Output the [x, y] coordinate of the center of the cell containing the given text.  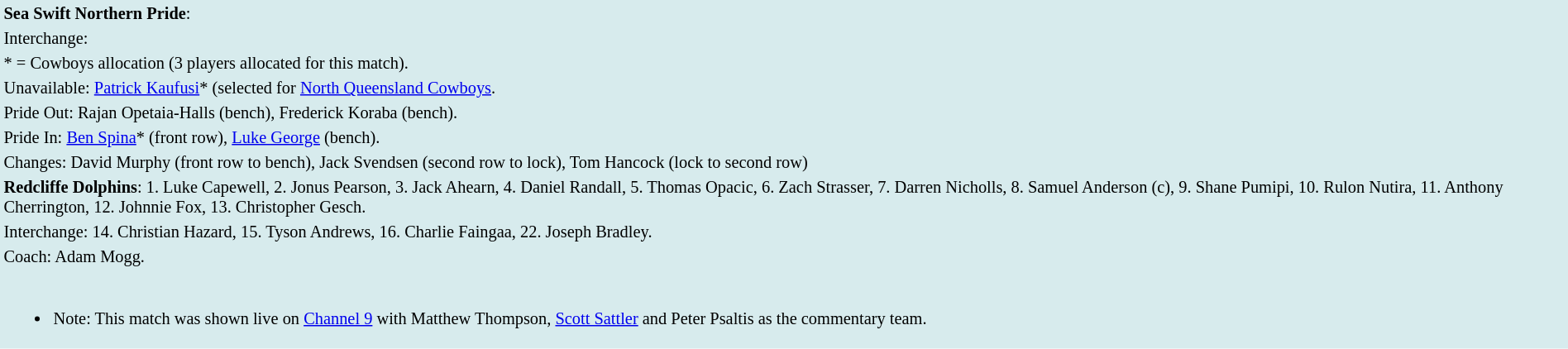
* = Cowboys allocation (3 players allocated for this match). [784, 63]
Sea Swift Northern Pride: [784, 13]
Unavailable: Patrick Kaufusi* (selected for North Queensland Cowboys. [784, 88]
Pride In: Ben Spina* (front row), Luke George (bench). [784, 137]
Coach: Adam Mogg. [784, 256]
Changes: David Murphy (front row to bench), Jack Svendsen (second row to lock), Tom Hancock (lock to second row) [784, 162]
Interchange: [784, 38]
Note: This match was shown live on Channel 9 with Matthew Thompson, Scott Sattler and Peter Psaltis as the commentary team. [784, 308]
Interchange: 14. Christian Hazard, 15. Tyson Andrews, 16. Charlie Faingaa, 22. Joseph Bradley. [784, 232]
Pride Out: Rajan Opetaia-Halls (bench), Frederick Koraba (bench). [784, 112]
